Locate the cell with the specified text and output its (x, y) center coordinate. 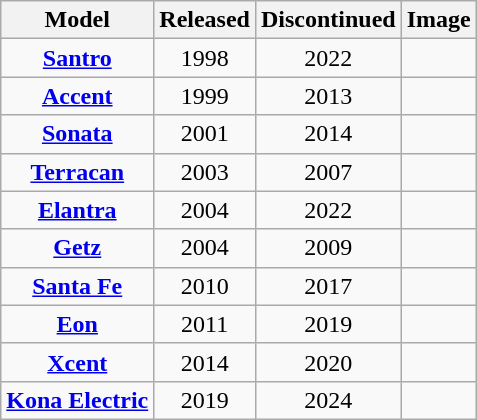
Elantra (78, 210)
Model (78, 20)
Image (438, 20)
Eon (78, 324)
2017 (328, 286)
2011 (205, 324)
2001 (205, 134)
Terracan (78, 172)
1999 (205, 96)
Santa Fe (78, 286)
Sonata (78, 134)
Accent (78, 96)
Kona Electric (78, 400)
Xcent (78, 362)
2009 (328, 248)
1998 (205, 58)
2007 (328, 172)
Released (205, 20)
2020 (328, 362)
2010 (205, 286)
Santro (78, 58)
2013 (328, 96)
Discontinued (328, 20)
2024 (328, 400)
2003 (205, 172)
Getz (78, 248)
